Return the (X, Y) coordinate for the center point of the cell that contains the specified text.  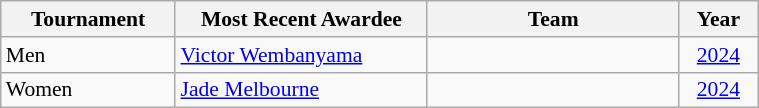
Jade Melbourne (301, 90)
Year (718, 19)
Tournament (88, 19)
Victor Wembanyama (301, 55)
Women (88, 90)
Men (88, 55)
Most Recent Awardee (301, 19)
Team (553, 19)
